Identify which cell holds the provided text, then report its (X, Y) central coordinate. 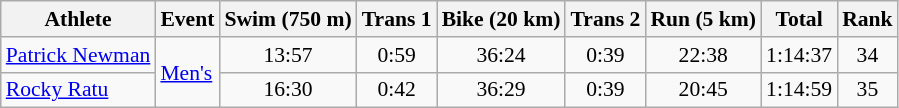
Patrick Newman (78, 55)
35 (868, 90)
16:30 (288, 90)
34 (868, 55)
0:42 (397, 90)
Event (187, 19)
Trans 1 (397, 19)
Run (5 km) (703, 19)
Athlete (78, 19)
Rank (868, 19)
13:57 (288, 55)
Swim (750 m) (288, 19)
22:38 (703, 55)
1:14:37 (799, 55)
36:24 (502, 55)
20:45 (703, 90)
Bike (20 km) (502, 19)
0:59 (397, 55)
Men's (187, 72)
Trans 2 (605, 19)
36:29 (502, 90)
1:14:59 (799, 90)
Rocky Ratu (78, 90)
Total (799, 19)
